Scan for the cell matching the given text and deliver its (X, Y) coordinate at center. 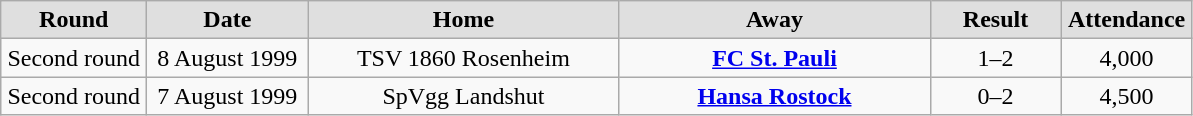
4,000 (1126, 58)
0–2 (996, 96)
Round (74, 20)
Hansa Rostock (774, 96)
1–2 (996, 58)
TSV 1860 Rosenheim (464, 58)
8 August 1999 (228, 58)
Attendance (1126, 20)
Away (774, 20)
SpVgg Landshut (464, 96)
7 August 1999 (228, 96)
FC St. Pauli (774, 58)
Home (464, 20)
4,500 (1126, 96)
Date (228, 20)
Result (996, 20)
